Search for the cell housing the specified text and yield its (x, y) center coordinate. 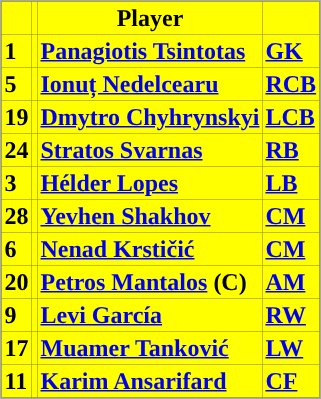
Stratos Svarnas (150, 150)
Karim Ansarifard (150, 380)
RW (290, 314)
3 (17, 182)
Yevhen Shakhov (150, 216)
Player (150, 18)
Hélder Lopes (150, 182)
Petros Mantalos (C) (150, 282)
19 (17, 116)
1 (17, 50)
GK (290, 50)
17 (17, 348)
Ionuț Nedelcearu (150, 84)
5 (17, 84)
Levi García (150, 314)
9 (17, 314)
LW (290, 348)
11 (17, 380)
LCB (290, 116)
RCB (290, 84)
Muamer Tanković (150, 348)
Panagiotis Tsintotas (150, 50)
RB (290, 150)
24 (17, 150)
20 (17, 282)
6 (17, 248)
AM (290, 282)
Dmytro Chyhrynskyi (150, 116)
28 (17, 216)
CF (290, 380)
Nenad Krstičić (150, 248)
LB (290, 182)
